Return (x, y) of the center of cell containing provided text 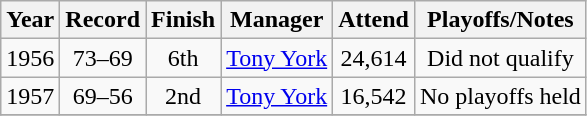
Playoffs/Notes (500, 20)
Finish (184, 20)
2nd (184, 96)
Manager (277, 20)
Year (30, 20)
Did not qualify (500, 58)
1956 (30, 58)
69–56 (103, 96)
73–69 (103, 58)
6th (184, 58)
No playoffs held (500, 96)
1957 (30, 96)
16,542 (374, 96)
Record (103, 20)
Attend (374, 20)
24,614 (374, 58)
